Identify which cell holds the provided text, then report its [x, y] central coordinate. 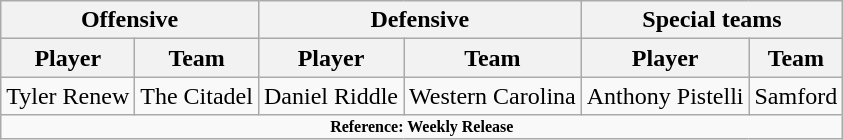
Reference: Weekly Release [422, 127]
Samford [796, 96]
Daniel Riddle [330, 96]
Anthony Pistelli [665, 96]
Tyler Renew [68, 96]
The Citadel [197, 96]
Western Carolina [493, 96]
Offensive [130, 20]
Special teams [712, 20]
Defensive [420, 20]
